Find where the given text appears and provide that cell's center as [x, y] coordinate. 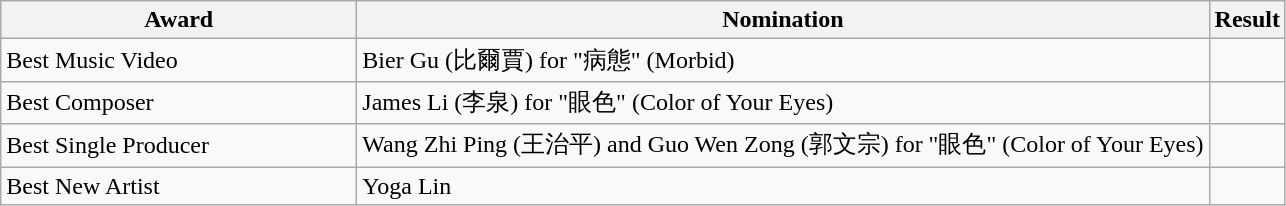
Best Composer [179, 102]
Yoga Lin [783, 185]
Best Music Video [179, 60]
Best New Artist [179, 185]
Award [179, 20]
Bier Gu (比爾賈) for "病態" (Morbid) [783, 60]
Nomination [783, 20]
Best Single Producer [179, 146]
James Li (李泉) for "眼色" (Color of Your Eyes) [783, 102]
Wang Zhi Ping (王治平) and Guo Wen Zong (郭文宗) for "眼色" (Color of Your Eyes) [783, 146]
Result [1247, 20]
